Return the (X, Y) coordinate for the center point of the cell that contains the specified text.  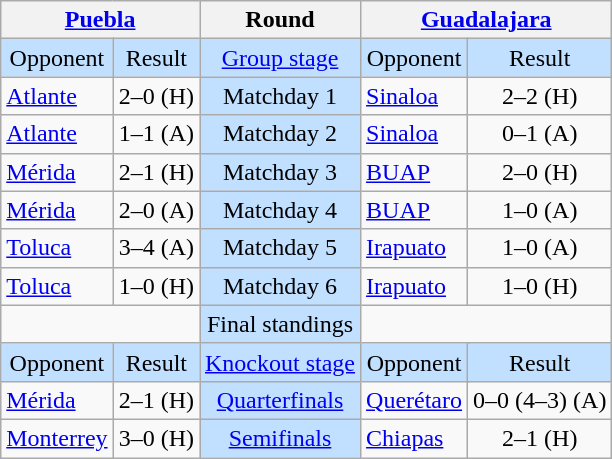
Querétaro (414, 400)
Matchday 3 (280, 172)
Knockout stage (280, 362)
3–4 (A) (156, 248)
Matchday 2 (280, 134)
Semifinals (280, 438)
Guadalajara (486, 20)
Matchday 4 (280, 210)
Matchday 6 (280, 286)
1–1 (A) (156, 134)
Matchday 1 (280, 96)
Puebla (100, 20)
Final standings (280, 324)
Chiapas (414, 438)
2–0 (A) (156, 210)
0–1 (A) (540, 134)
Round (280, 20)
0–0 (4–3) (A) (540, 400)
Monterrey (57, 438)
2–2 (H) (540, 96)
Quarterfinals (280, 400)
Matchday 5 (280, 248)
Group stage (280, 58)
3–0 (H) (156, 438)
